Determine the [x, y] coordinate at the center of the cell enclosing the given text.  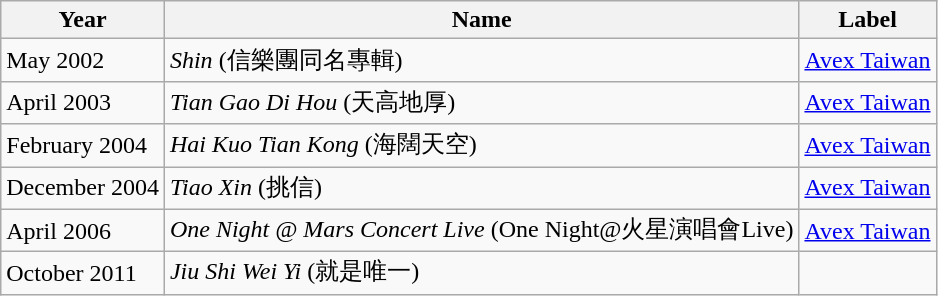
Year [83, 20]
December 2004 [83, 188]
February 2004 [83, 146]
Label [868, 20]
Tiao Xin (挑信) [481, 188]
One Night @ Mars Concert Live (One Night@火星演唱會Live) [481, 230]
May 2002 [83, 60]
April 2003 [83, 102]
April 2006 [83, 230]
Jiu Shi Wei Yi (就是唯一) [481, 274]
Name [481, 20]
October 2011 [83, 274]
Hai Kuo Tian Kong (海闊天空) [481, 146]
Tian Gao Di Hou (天高地厚) [481, 102]
Shin (信樂團同名專輯) [481, 60]
